Locate the cell with the specified text and output its [x, y] center coordinate. 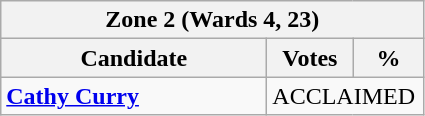
Cathy Curry [134, 96]
Votes [310, 58]
ACCLAIMED [346, 96]
% [388, 58]
Candidate [134, 58]
Zone 2 (Wards 4, 23) [212, 20]
